Provide the (x, y) coordinate of the cell's center where the given text is located.  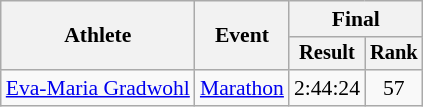
Final (356, 19)
57 (394, 88)
Eva-Maria Gradwohl (98, 88)
Marathon (242, 88)
Rank (394, 54)
Athlete (98, 36)
2:44:24 (327, 88)
Event (242, 36)
Result (327, 54)
